Identify which cell holds the provided text, then report its (X, Y) central coordinate. 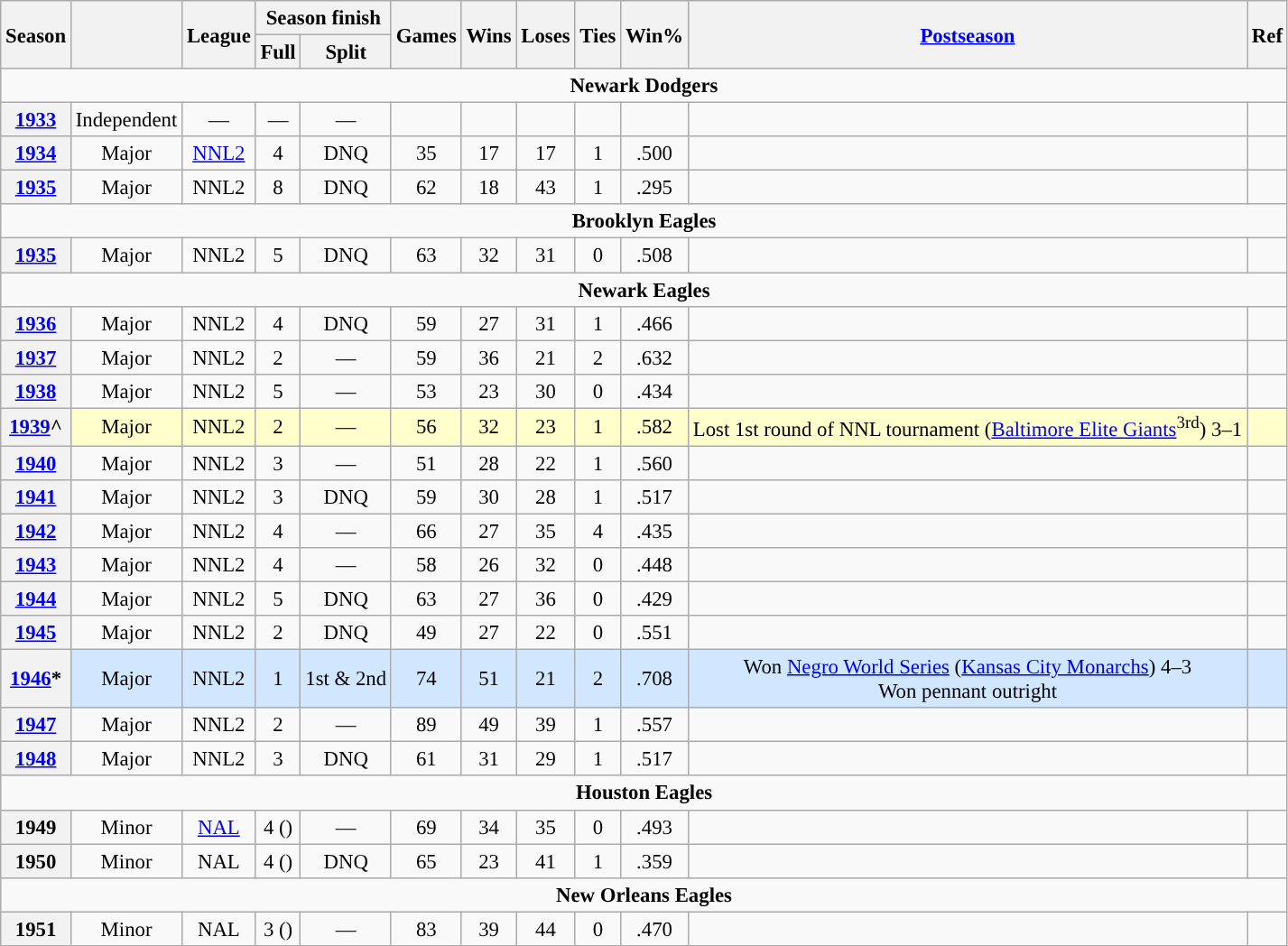
1938 (36, 391)
1950 (36, 861)
41 (545, 861)
1942 (36, 531)
66 (426, 531)
Full (278, 52)
65 (426, 861)
44 (545, 929)
.466 (655, 323)
.493 (655, 827)
.582 (655, 427)
Ties (598, 34)
.434 (655, 391)
1940 (36, 463)
26 (489, 565)
1946* (36, 679)
34 (489, 827)
53 (426, 391)
.448 (655, 565)
1937 (36, 357)
.708 (655, 679)
Brooklyn Eagles (644, 221)
29 (545, 759)
1944 (36, 599)
1933 (36, 120)
.470 (655, 929)
.508 (655, 255)
1951 (36, 929)
1948 (36, 759)
.557 (655, 725)
1st & 2nd (346, 679)
1943 (36, 565)
1934 (36, 153)
18 (489, 188)
Postseason (968, 34)
Lost 1st round of NNL tournament (Baltimore Elite Giants3rd) 3–1 (968, 427)
1936 (36, 323)
.560 (655, 463)
.429 (655, 599)
56 (426, 427)
.435 (655, 531)
.359 (655, 861)
74 (426, 679)
Wins (489, 34)
.295 (655, 188)
Independent (126, 120)
Won Negro World Series (Kansas City Monarchs) 4–3Won pennant outright (968, 679)
League (218, 34)
Win% (655, 34)
83 (426, 929)
8 (278, 188)
1941 (36, 497)
61 (426, 759)
Season (36, 34)
Loses (545, 34)
.551 (655, 633)
Ref (1267, 34)
1945 (36, 633)
69 (426, 827)
Houston Eagles (644, 793)
New Orleans Eagles (644, 895)
62 (426, 188)
.500 (655, 153)
58 (426, 565)
Season finish (323, 18)
1949 (36, 827)
Newark Eagles (644, 290)
89 (426, 725)
Newark Dodgers (644, 86)
3 () (278, 929)
.632 (655, 357)
Split (346, 52)
Games (426, 34)
1947 (36, 725)
1939^ (36, 427)
43 (545, 188)
